Find where the given text appears and provide that cell's center as (X, Y) coordinate. 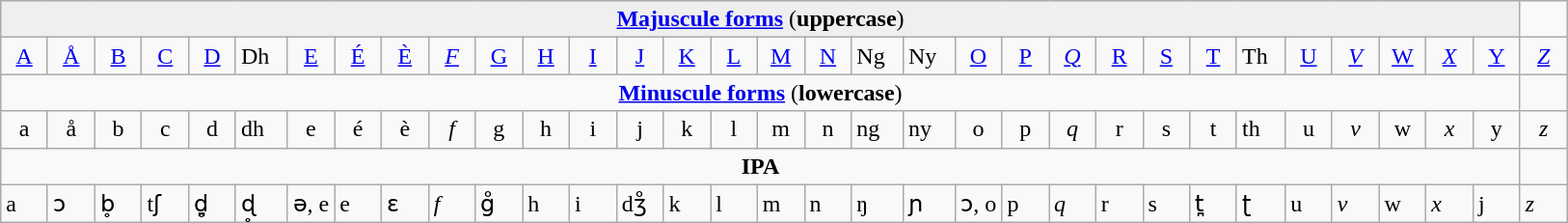
ng (878, 129)
W (1402, 56)
Ng (878, 56)
M (781, 56)
V (1356, 56)
E (311, 56)
t̪ (1213, 204)
ɔ, o (978, 204)
B (118, 56)
Minuscule forms (lowercase) (760, 93)
É (359, 56)
ʈ (1260, 204)
A (25, 56)
Y (1497, 56)
ny (929, 129)
T (1213, 56)
dʒ̊ (640, 204)
G (500, 56)
è (405, 129)
b (118, 129)
d̪̥ (212, 204)
ɖ̥ (261, 204)
N (827, 56)
F (451, 56)
é (359, 129)
O (978, 56)
C (166, 56)
S (1167, 56)
Q (1072, 56)
å (71, 129)
È (405, 56)
Majuscule forms (uppercase) (760, 19)
ŋ (878, 204)
ɛ (405, 204)
b̥ (118, 204)
K (687, 56)
Z (1543, 56)
I (592, 56)
t (1213, 129)
H (546, 56)
ɔ (71, 204)
Th (1260, 56)
Dh (261, 56)
J (640, 56)
R (1119, 56)
c (166, 129)
D (212, 56)
d (212, 129)
X (1450, 56)
g̊ (500, 204)
IPA (760, 166)
o (978, 129)
g (500, 129)
Å (71, 56)
L (735, 56)
U (1310, 56)
th (1260, 129)
P (1026, 56)
ə, e (311, 204)
dh (261, 129)
tʃ (166, 204)
ɲ (929, 204)
y (1497, 129)
Ny (929, 56)
